Output the (x, y) coordinate of the center of the cell containing the given text.  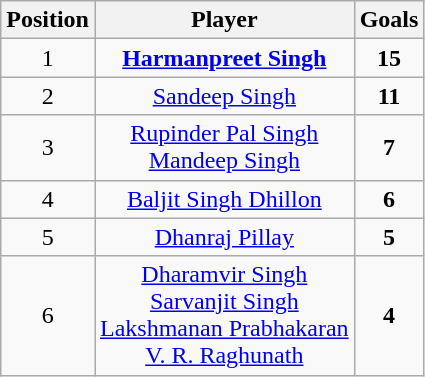
Sandeep Singh (224, 96)
2 (48, 96)
Position (48, 20)
Harmanpreet Singh (224, 58)
11 (389, 96)
7 (389, 148)
Dhanraj Pillay (224, 237)
Rupinder Pal SinghMandeep Singh (224, 148)
3 (48, 148)
1 (48, 58)
15 (389, 58)
Goals (389, 20)
Dharamvir Singh Sarvanjit Singh Lakshmanan Prabhakaran V. R. Raghunath (224, 316)
Baljit Singh Dhillon (224, 199)
Player (224, 20)
